Pinpoint the cell where the given text exists, returning its [X, Y] midpoint coordinate. 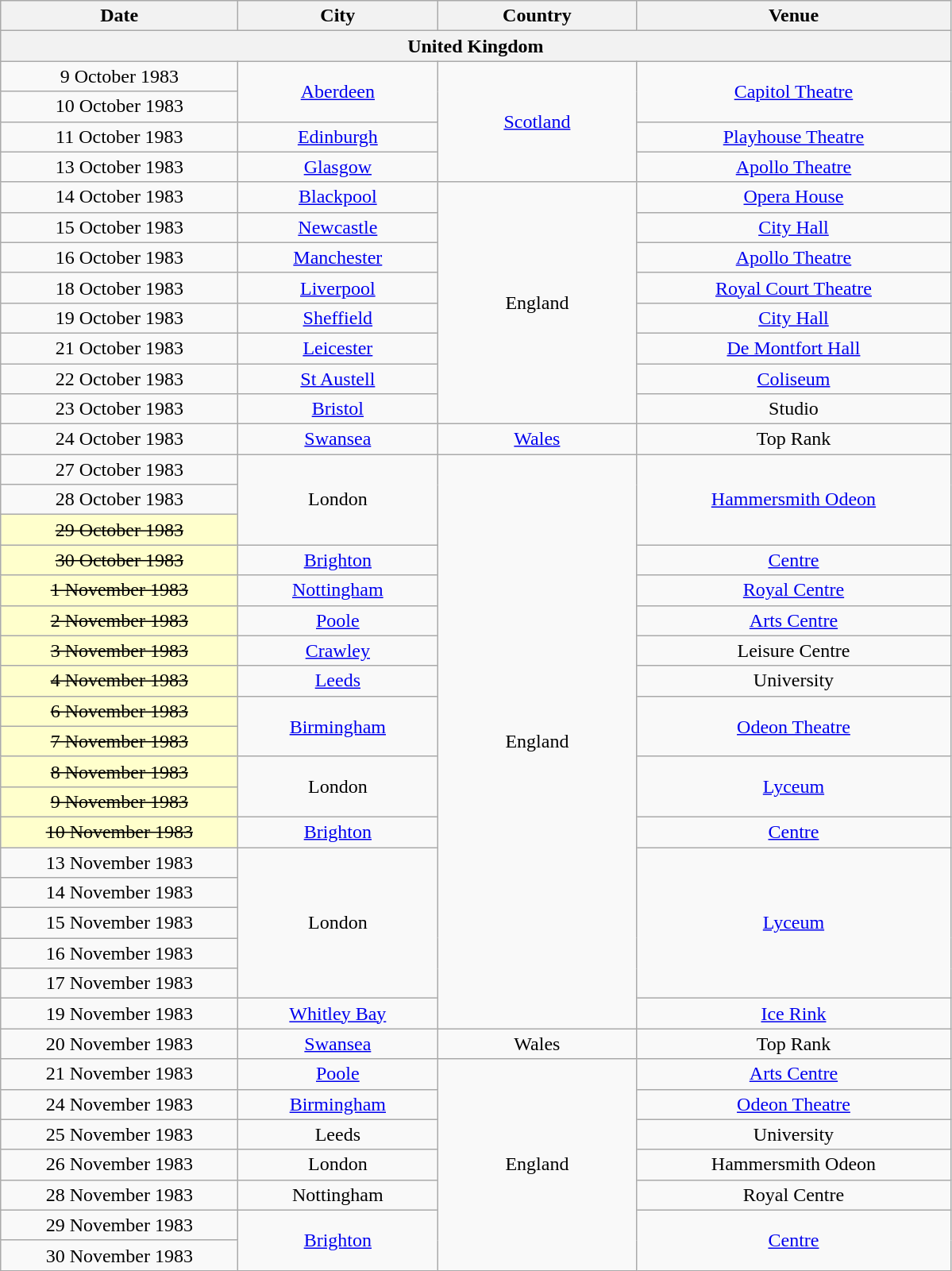
Liverpool [338, 288]
9 November 1983 [119, 802]
2 November 1983 [119, 620]
13 October 1983 [119, 167]
Ice Rink [794, 1014]
29 October 1983 [119, 530]
Bristol [338, 409]
16 November 1983 [119, 953]
30 October 1983 [119, 560]
13 November 1983 [119, 862]
Date [119, 16]
21 October 1983 [119, 348]
City [338, 16]
15 October 1983 [119, 227]
Leicester [338, 348]
19 November 1983 [119, 1014]
11 October 1983 [119, 137]
15 November 1983 [119, 923]
10 November 1983 [119, 832]
14 November 1983 [119, 893]
22 October 1983 [119, 379]
24 October 1983 [119, 439]
18 October 1983 [119, 288]
28 November 1983 [119, 1195]
Capitol Theatre [794, 91]
Leisure Centre [794, 651]
Whitley Bay [338, 1014]
Opera House [794, 197]
28 October 1983 [119, 500]
1 November 1983 [119, 590]
23 October 1983 [119, 409]
24 November 1983 [119, 1104]
Sheffield [338, 318]
3 November 1983 [119, 651]
29 November 1983 [119, 1225]
Royal Court Theatre [794, 288]
27 October 1983 [119, 469]
Studio [794, 409]
Newcastle [338, 227]
Playhouse Theatre [794, 137]
Aberdeen [338, 91]
De Montfort Hall [794, 348]
6 November 1983 [119, 711]
St Austell [338, 379]
Glasgow [338, 167]
10 October 1983 [119, 106]
20 November 1983 [119, 1044]
25 November 1983 [119, 1134]
Coliseum [794, 379]
4 November 1983 [119, 681]
30 November 1983 [119, 1255]
19 October 1983 [119, 318]
8 November 1983 [119, 771]
Blackpool [338, 197]
Manchester [338, 257]
16 October 1983 [119, 257]
Crawley [338, 651]
Edinburgh [338, 137]
United Kingdom [476, 46]
Scotland [537, 122]
Venue [794, 16]
21 November 1983 [119, 1074]
17 November 1983 [119, 983]
7 November 1983 [119, 741]
26 November 1983 [119, 1165]
14 October 1983 [119, 197]
9 October 1983 [119, 76]
Country [537, 16]
